Extract the (X, Y) coordinate from the center of the cell holding the provided text.  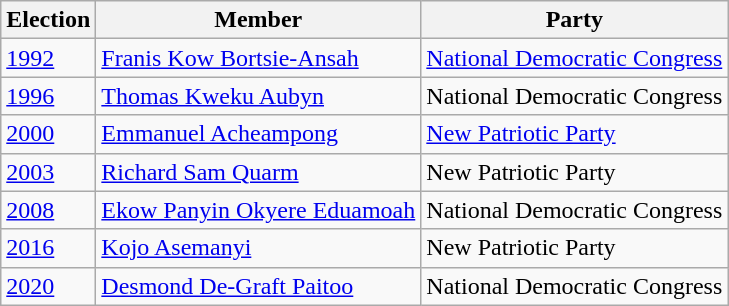
Election (48, 20)
Party (574, 20)
1992 (48, 58)
2000 (48, 134)
Kojo Asemanyi (258, 248)
Thomas Kweku Aubyn (258, 96)
Ekow Panyin Okyere Eduamoah (258, 210)
2016 (48, 248)
Franis Kow Bortsie-Ansah (258, 58)
Member (258, 20)
Emmanuel Acheampong (258, 134)
1996 (48, 96)
2020 (48, 286)
Richard Sam Quarm (258, 172)
Desmond De-Graft Paitoo (258, 286)
2008 (48, 210)
2003 (48, 172)
